Output the [x, y] coordinate of the center of the cell containing the given text.  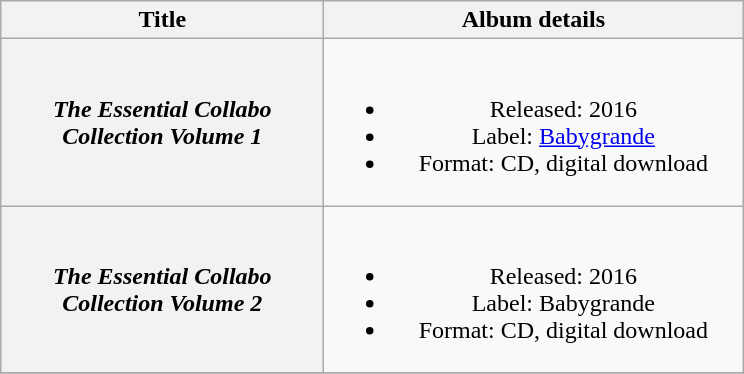
The Essential Collabo Collection Volume 1 [162, 122]
The Essential Collabo Collection Volume 2 [162, 290]
Title [162, 20]
Album details [534, 20]
